Detect which cell encompasses the target text, then output its [x, y] center coordinate. 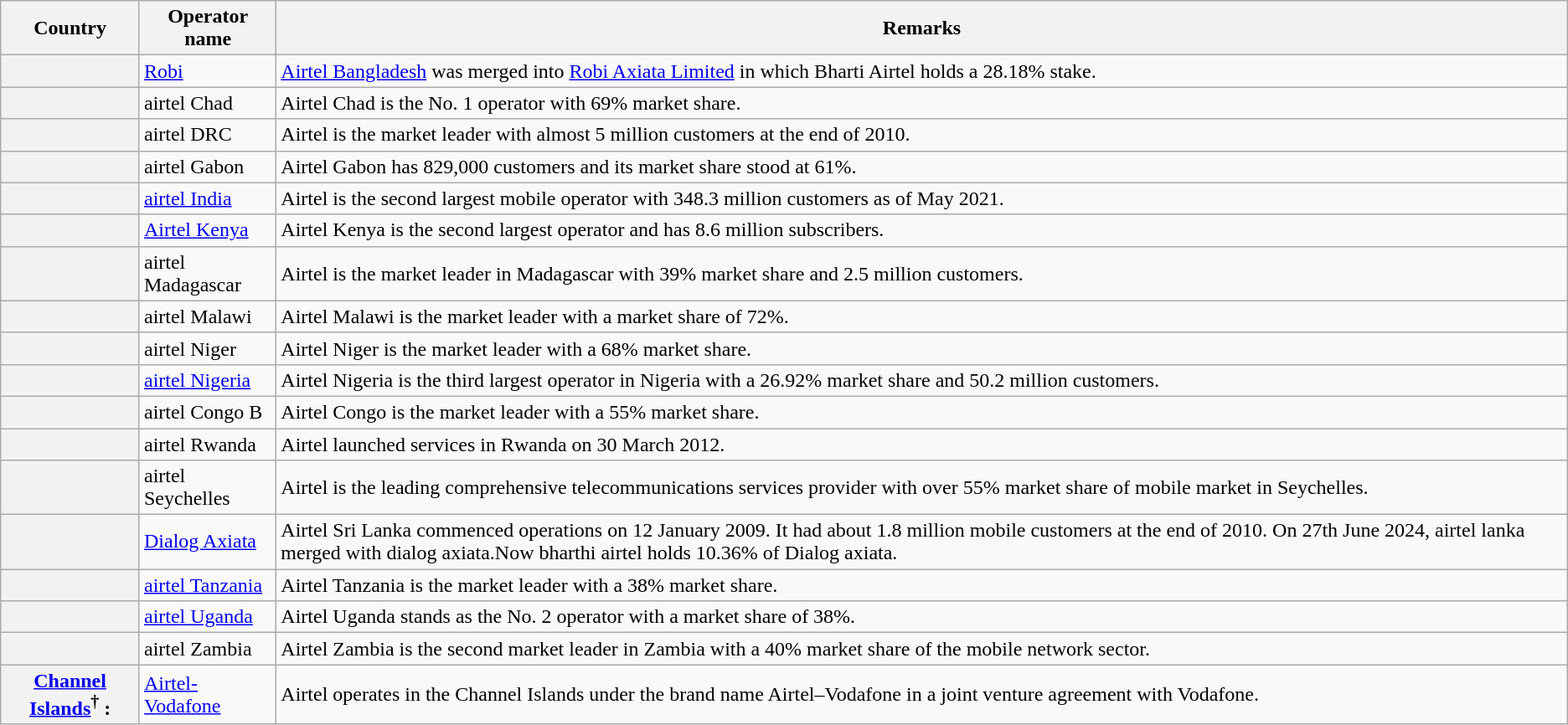
Airtel launched services in Rwanda on 30 March 2012. [921, 445]
Remarks [921, 28]
Airtel Niger is the market leader with a 68% market share. [921, 348]
Airtel Zambia is the second market leader in Zambia with a 40% market share of the mobile network sector. [921, 649]
Airtel Kenya [208, 230]
airtel Tanzania [208, 585]
Airtel Tanzania is the market leader with a 38% market share. [921, 585]
airtel Gabon [208, 167]
Airtel is the market leader with almost 5 million customers at the end of 2010. [921, 135]
Airtel Congo is the market leader with a 55% market share. [921, 412]
airtel Uganda [208, 617]
airtel Nigeria [208, 380]
Airtel is the second largest mobile operator with 348.3 million customers as of May 2021. [921, 198]
airtel Seychelles [208, 487]
airtel Niger [208, 348]
airtel DRC [208, 135]
Airtel is the leading comprehensive telecommunications services provider with over 55% market share of mobile market in Seychelles. [921, 487]
Airtel Bangladesh was merged into Robi Axiata Limited in which Bharti Airtel holds a 28.18% stake. [921, 71]
airtel Malawi [208, 316]
airtel Rwanda [208, 445]
Airtel operates in the Channel Islands under the brand name Airtel–Vodafone in a joint venture agreement with Vodafone. [921, 695]
Airtel Nigeria is the third largest operator in Nigeria with a 26.92% market share and 50.2 million customers. [921, 380]
Dialog Axiata [208, 542]
airtel Zambia [208, 649]
Airtel-Vodafone [208, 695]
Airtel Uganda stands as the No. 2 operator with a market share of 38%. [921, 617]
Airtel Malawi is the market leader with a market share of 72%. [921, 316]
airtel Chad [208, 103]
Robi [208, 71]
Airtel is the market leader in Madagascar with 39% market share and 2.5 million customers. [921, 273]
airtel Madagascar [208, 273]
Channel Islands† : [70, 695]
Country [70, 28]
Airtel Gabon has 829,000 customers and its market share stood at 61%. [921, 167]
airtel Congo B [208, 412]
Airtel Kenya is the second largest operator and has 8.6 million subscribers. [921, 230]
Operator name [208, 28]
Airtel Chad is the No. 1 operator with 69% market share. [921, 103]
airtel India [208, 198]
